Scan for the cell matching the given text and deliver its [x, y] coordinate at center. 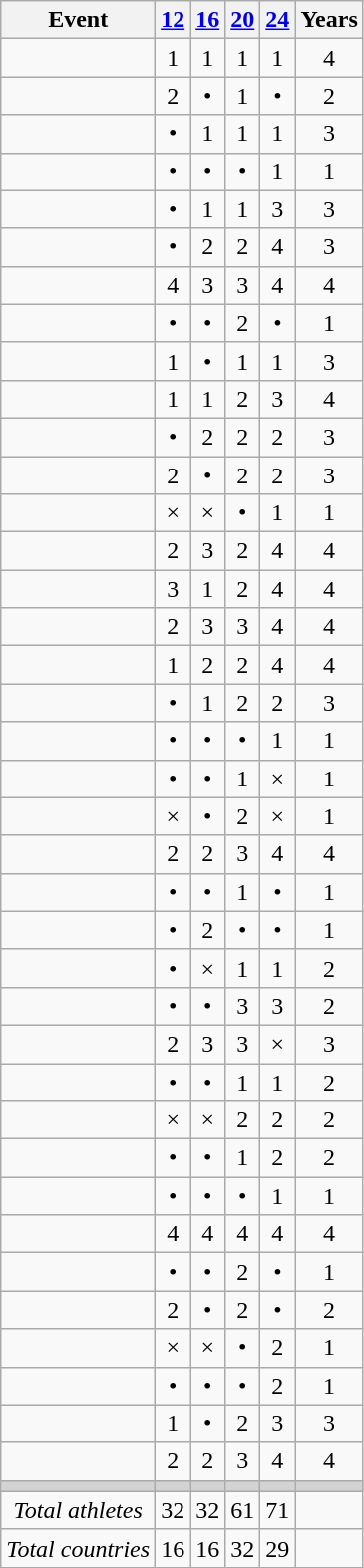
29 [277, 1548]
12 [174, 20]
Total athletes [78, 1510]
71 [277, 1510]
Total countries [78, 1548]
Event [78, 20]
Years [329, 20]
20 [243, 20]
24 [277, 20]
61 [243, 1510]
